Return [X, Y] of the center of cell containing provided text 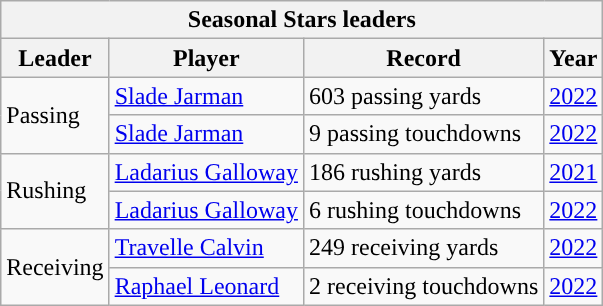
603 passing yards [423, 96]
Leader [55, 58]
9 passing touchdowns [423, 134]
186 rushing yards [423, 172]
Player [206, 58]
Receiving [55, 267]
2 receiving touchdowns [423, 286]
Year [574, 58]
6 rushing touchdowns [423, 210]
Raphael Leonard [206, 286]
Passing [55, 115]
Travelle Calvin [206, 248]
2021 [574, 172]
Seasonal Stars leaders [302, 20]
249 receiving yards [423, 248]
Rushing [55, 191]
Record [423, 58]
